Pinpoint the cell where the given text exists, returning its [x, y] midpoint coordinate. 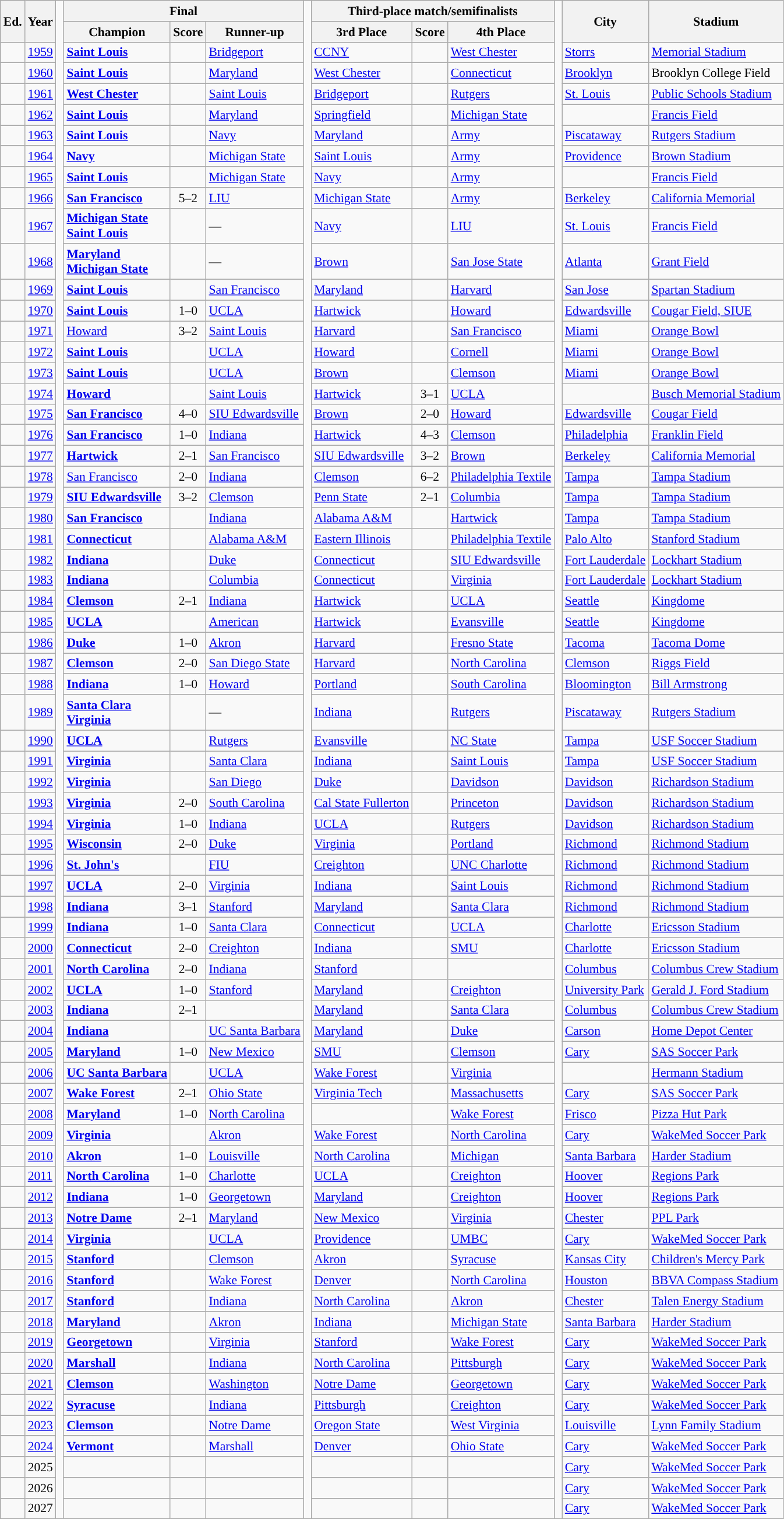
1991 [41, 762]
St. John's [116, 865]
City [606, 21]
2000 [41, 949]
2026 [41, 1488]
1999 [41, 928]
Carson [606, 1031]
Michigan State Saint Louis [116, 226]
1981 [41, 539]
Champion [116, 32]
Maryland Michigan State [116, 262]
1976 [41, 435]
Bill Armstrong [716, 685]
Vermont [116, 1447]
1978 [41, 477]
1984 [41, 601]
1988 [41, 685]
FIU [255, 865]
1970 [41, 311]
2016 [41, 1281]
2003 [41, 1010]
Palo Alto [606, 539]
2010 [41, 1156]
Kansas City [606, 1260]
Fresno State [501, 643]
1971 [41, 332]
2008 [41, 1115]
Hermann Stadium [716, 1073]
2002 [41, 990]
University Park [606, 990]
2007 [41, 1094]
2011 [41, 1176]
4–0 [188, 414]
San Diego [255, 783]
American [255, 622]
Cougar Field [716, 414]
Brooklyn [606, 73]
1990 [41, 741]
West Virginia [501, 1426]
San Jose [606, 290]
Lynn Family Stadium [716, 1426]
2020 [41, 1363]
Grant Field [716, 262]
Tacoma Dome [716, 643]
Princeton [501, 803]
2017 [41, 1301]
Talen Energy Stadium [716, 1301]
1997 [41, 886]
Brown Stadium [716, 157]
4th Place [501, 32]
2014 [41, 1239]
1963 [41, 136]
1974 [41, 394]
1967 [41, 226]
2023 [41, 1426]
Cougar Field, SIUE [716, 311]
1982 [41, 560]
Children's Mercy Park [716, 1260]
1961 [41, 94]
2025 [41, 1467]
5–2 [188, 198]
Stanford Stadium [716, 539]
Franklin Field [716, 435]
1996 [41, 865]
Gerald J. Ford Stadium [716, 990]
1987 [41, 664]
Cal State Fullerton [361, 803]
2015 [41, 1260]
2013 [41, 1218]
Michigan [501, 1156]
Ed. [13, 21]
Memorial Stadium [716, 52]
1966 [41, 198]
Massachusetts [501, 1094]
1989 [41, 712]
Riggs Field [716, 664]
NC State [501, 741]
Public Schools Stadium [716, 94]
1969 [41, 290]
Brooklyn College Field [716, 73]
4–3 [430, 435]
Houston [606, 1281]
1985 [41, 622]
Final [183, 11]
2012 [41, 1197]
2019 [41, 1342]
Bloomington [606, 685]
1993 [41, 803]
2027 [41, 1509]
2009 [41, 1135]
1977 [41, 456]
2006 [41, 1073]
1973 [41, 373]
Busch Memorial Stadium [716, 394]
Virginia Tech [361, 1094]
Home Depot Center [716, 1031]
1986 [41, 643]
Storrs [606, 52]
1979 [41, 498]
1980 [41, 519]
1968 [41, 262]
San Diego State [255, 664]
1972 [41, 353]
2024 [41, 1447]
Frisco [606, 1115]
Santa Clara Virginia [116, 712]
Cornell [501, 353]
UMBC [501, 1239]
1998 [41, 907]
2022 [41, 1405]
Wisconsin [116, 844]
San Jose State [501, 262]
2001 [41, 969]
Eastern Illinois [361, 539]
Springfield [361, 115]
Third-place match/semifinalists [432, 11]
6–2 [430, 477]
1995 [41, 844]
2018 [41, 1322]
2004 [41, 1031]
Atlanta [606, 262]
CCNY [361, 52]
3rd Place [361, 32]
1962 [41, 115]
Year [41, 21]
UNC Charlotte [501, 865]
BBVA Compass Stadium [716, 1281]
1960 [41, 73]
Runner-up [255, 32]
Oregon State [361, 1426]
2005 [41, 1052]
2021 [41, 1384]
1994 [41, 824]
Washington [255, 1384]
Spartan Stadium [716, 290]
Pizza Hut Park [716, 1115]
1965 [41, 177]
1959 [41, 52]
Tacoma [606, 643]
1975 [41, 414]
Penn State [361, 498]
PPL Park [716, 1218]
Philadelphia [606, 435]
1992 [41, 783]
1964 [41, 157]
1983 [41, 580]
Stadium [716, 21]
